Search for the cell housing the specified text and yield its (X, Y) center coordinate. 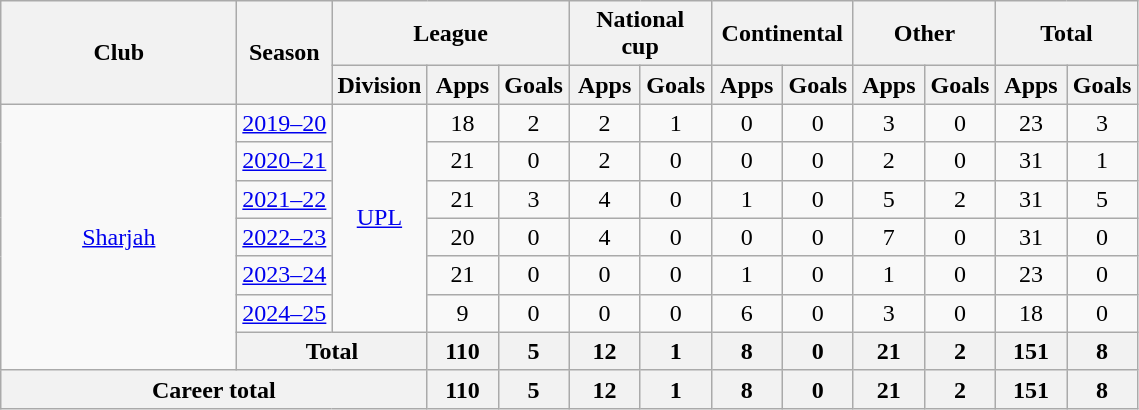
UPL (380, 218)
2020–21 (284, 161)
7 (888, 237)
2019–20 (284, 123)
Season (284, 52)
2022–23 (284, 237)
Club (119, 52)
2024–25 (284, 313)
Other (924, 34)
20 (462, 237)
2021–22 (284, 199)
Continental (782, 34)
Career total (214, 389)
Sharjah (119, 237)
Division (380, 85)
National cup (640, 34)
2023–24 (284, 275)
6 (746, 313)
9 (462, 313)
League (450, 34)
